Return the [X, Y] coordinate for the center point of the cell that contains the specified text.  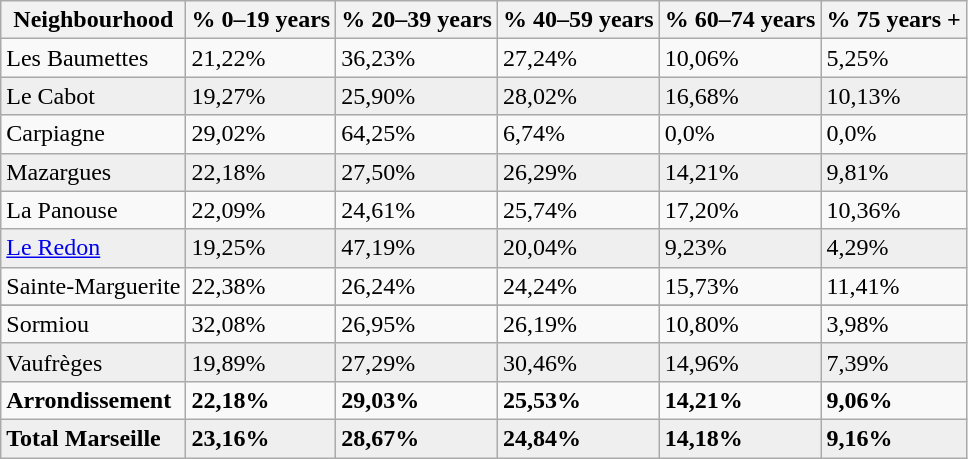
30,46% [578, 362]
La Panouse [94, 210]
% 0–19 years [261, 20]
26,95% [417, 324]
24,61% [417, 210]
25,90% [417, 96]
19,25% [261, 248]
Le Redon [94, 248]
3,98% [894, 324]
11,41% [894, 286]
24,24% [578, 286]
16,68% [740, 96]
26,19% [578, 324]
9,06% [894, 400]
22,09% [261, 210]
14,18% [740, 438]
17,20% [740, 210]
29,02% [261, 134]
10,13% [894, 96]
9,16% [894, 438]
27,50% [417, 172]
10,06% [740, 58]
4,29% [894, 248]
Vaufrèges [94, 362]
21,22% [261, 58]
7,39% [894, 362]
Les Baumettes [94, 58]
28,02% [578, 96]
Arrondissement [94, 400]
25,74% [578, 210]
28,67% [417, 438]
10,36% [894, 210]
6,74% [578, 134]
24,84% [578, 438]
Total Marseille [94, 438]
22,38% [261, 286]
5,25% [894, 58]
9,81% [894, 172]
32,08% [261, 324]
% 60–74 years [740, 20]
14,96% [740, 362]
% 40–59 years [578, 20]
19,27% [261, 96]
Neighbourhood [94, 20]
25,53% [578, 400]
27,29% [417, 362]
27,24% [578, 58]
Sainte-Marguerite [94, 286]
19,89% [261, 362]
Mazargues [94, 172]
23,16% [261, 438]
% 20–39 years [417, 20]
26,24% [417, 286]
% 75 years + [894, 20]
26,29% [578, 172]
20,04% [578, 248]
9,23% [740, 248]
Sormiou [94, 324]
15,73% [740, 286]
10,80% [740, 324]
64,25% [417, 134]
36,23% [417, 58]
Carpiagne [94, 134]
Le Cabot [94, 96]
29,03% [417, 400]
47,19% [417, 248]
